Extract the (X, Y) coordinate from the center of the cell holding the provided text.  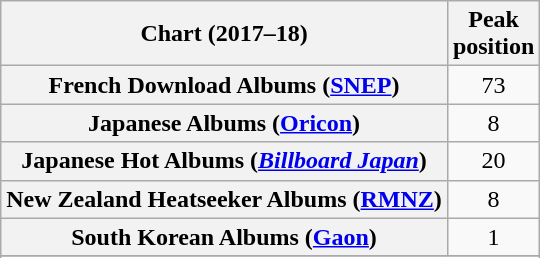
73 (493, 85)
Chart (2017–18) (224, 34)
Japanese Albums (Oricon) (224, 123)
Japanese Hot Albums (Billboard Japan) (224, 161)
South Korean Albums (Gaon) (224, 237)
New Zealand Heatseeker Albums (RMNZ) (224, 199)
20 (493, 161)
1 (493, 237)
Peak position (493, 34)
French Download Albums (SNEP) (224, 85)
